Return [x, y] of the center of cell containing provided text 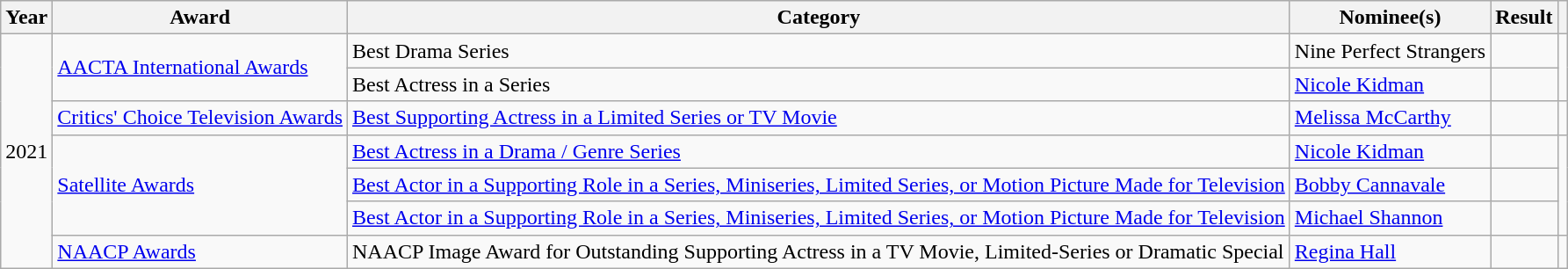
Best Supporting Actress in a Limited Series or TV Movie [819, 118]
Year [26, 18]
Nominee(s) [1390, 18]
Category [819, 18]
Melissa McCarthy [1390, 118]
Michael Shannon [1390, 218]
Best Actress in a Series [819, 84]
Best Drama Series [819, 51]
Award [200, 18]
AACTA International Awards [200, 68]
NAACP Image Award for Outstanding Supporting Actress in a TV Movie, Limited-Series or Dramatic Special [819, 251]
Result [1524, 18]
Critics' Choice Television Awards [200, 118]
2021 [26, 151]
NAACP Awards [200, 251]
Nine Perfect Strangers [1390, 51]
Best Actress in a Drama / Genre Series [819, 151]
Bobby Cannavale [1390, 185]
Regina Hall [1390, 251]
Satellite Awards [200, 185]
